Scan for the cell matching the given text and deliver its [X, Y] coordinate at center. 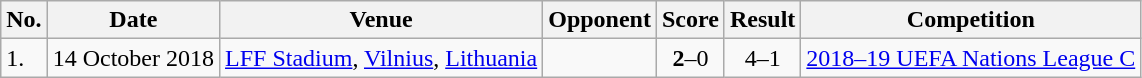
Competition [971, 20]
No. [24, 20]
Result [762, 20]
LFF Stadium, Vilnius, Lithuania [382, 58]
2–0 [690, 58]
14 October 2018 [133, 58]
2018–19 UEFA Nations League C [971, 58]
4–1 [762, 58]
1. [24, 58]
Opponent [600, 20]
Date [133, 20]
Score [690, 20]
Venue [382, 20]
